Determine the [x, y] coordinate at the center of the cell enclosing the given text.  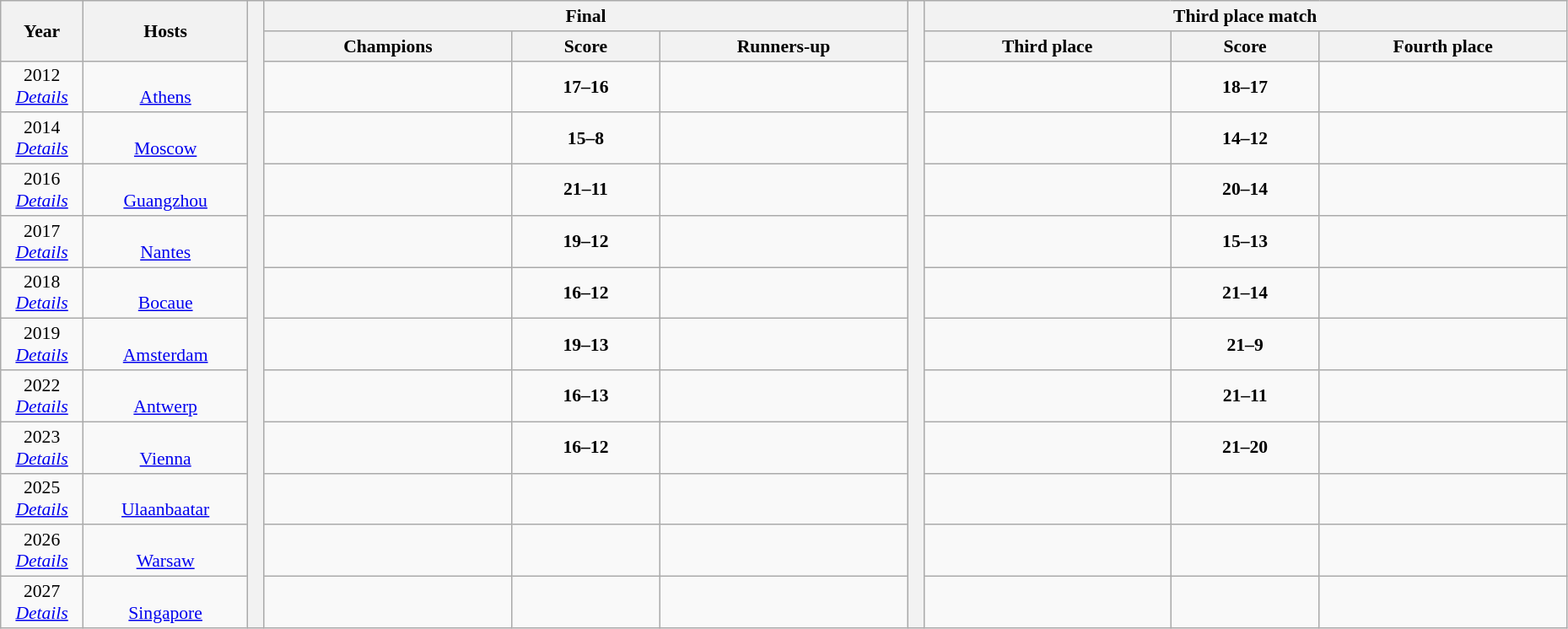
Vienna [165, 447]
15–13 [1245, 241]
21–14 [1245, 293]
15–8 [586, 138]
2027Details [42, 602]
Antwerp [165, 396]
17–16 [586, 86]
18–17 [1245, 86]
2026Details [42, 551]
Amsterdam [165, 344]
Third place [1048, 46]
Guangzhou [165, 191]
20–14 [1245, 191]
Moscow [165, 138]
2016Details [42, 191]
Final [585, 16]
Runners-up [783, 46]
2019Details [42, 344]
Third place match [1245, 16]
19–12 [586, 241]
Ulaanbaatar [165, 499]
21–9 [1245, 344]
2023Details [42, 447]
Singapore [165, 602]
Hosts [165, 30]
2022Details [42, 396]
Bocaue [165, 293]
14–12 [1245, 138]
2014Details [42, 138]
Athens [165, 86]
2018Details [42, 293]
Champions [388, 46]
2017Details [42, 241]
Fourth place [1442, 46]
2025Details [42, 499]
19–13 [586, 344]
Nantes [165, 241]
16–13 [586, 396]
2012Details [42, 86]
21–20 [1245, 447]
Warsaw [165, 551]
Year [42, 30]
